Determine the [X, Y] coordinate at the center of the cell enclosing the given text.  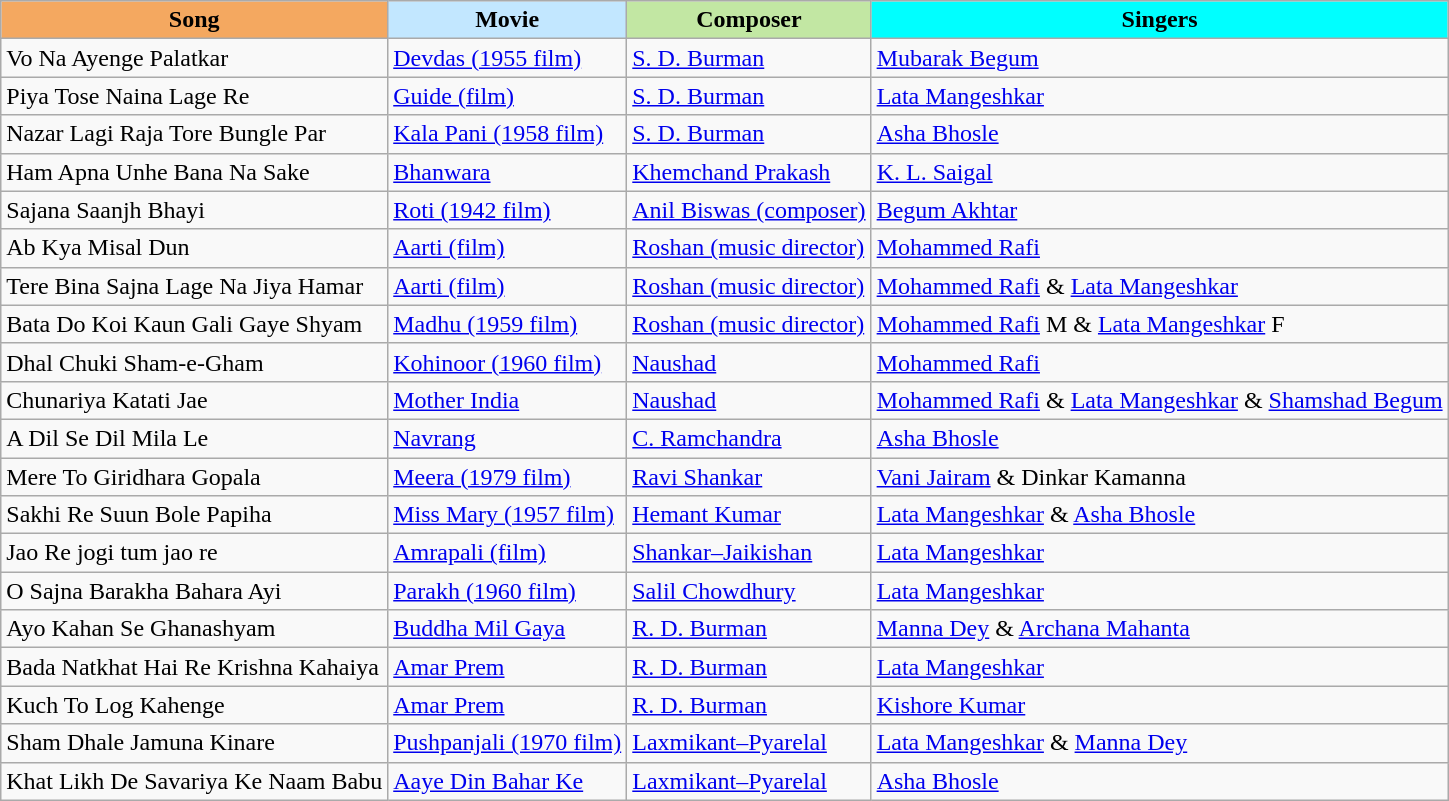
Tere Bina Sajna Lage Na Jiya Hamar [194, 286]
Madhu (1959 film) [508, 324]
Composer [749, 20]
Anil Biswas (composer) [749, 210]
Movie [508, 20]
Mubarak Begum [1160, 58]
Vani Jairam & Dinkar Kamanna [1160, 477]
Mohammed Rafi M & Lata Mangeshkar F [1160, 324]
Chunariya Katati Jae [194, 400]
Piya Tose Naina Lage Re [194, 96]
Parakh (1960 film) [508, 591]
C. Ramchandra [749, 438]
Salil Chowdhury [749, 591]
Sham Dhale Jamuna Kinare [194, 743]
O Sajna Barakha Bahara Ayi [194, 591]
Aaye Din Bahar Ke [508, 781]
Ham Apna Unhe Bana Na Sake [194, 172]
Bhanwara [508, 172]
Bada Natkhat Hai Re Krishna Kahaiya [194, 667]
Ayo Kahan Se Ghanashyam [194, 629]
Guide (film) [508, 96]
Ab Kya Misal Dun [194, 248]
Song [194, 20]
Shankar–Jaikishan [749, 553]
Khat Likh De Savariya Ke Naam Babu [194, 781]
Sajana Saanjh Bhayi [194, 210]
Nazar Lagi Raja Tore Bungle Par [194, 134]
Sakhi Re Suun Bole Papiha [194, 515]
Mere To Giridhara Gopala [194, 477]
Begum Akhtar [1160, 210]
Mohammed Rafi & Lata Mangeshkar [1160, 286]
Buddha Mil Gaya [508, 629]
Jao Re jogi tum jao re [194, 553]
Ravi Shankar [749, 477]
Vo Na Ayenge Palatkar [194, 58]
Kuch To Log Kahenge [194, 705]
Dhal Chuki Sham-e-Gham [194, 362]
A Dil Se Dil Mila Le [194, 438]
Miss Mary (1957 film) [508, 515]
Kohinoor (1960 film) [508, 362]
Khemchand Prakash [749, 172]
Manna Dey & Archana Mahanta [1160, 629]
Devdas (1955 film) [508, 58]
Roti (1942 film) [508, 210]
Pushpanjali (1970 film) [508, 743]
Kishore Kumar [1160, 705]
Lata Mangeshkar & Asha Bhosle [1160, 515]
Kala Pani (1958 film) [508, 134]
Mohammed Rafi & Lata Mangeshkar & Shamshad Begum [1160, 400]
Hemant Kumar [749, 515]
K. L. Saigal [1160, 172]
Meera (1979 film) [508, 477]
Mother India [508, 400]
Singers [1160, 20]
Bata Do Koi Kaun Gali Gaye Shyam [194, 324]
Lata Mangeshkar & Manna Dey [1160, 743]
Amrapali (film) [508, 553]
Navrang [508, 438]
